Locate the cell with the specified text and output its [x, y] center coordinate. 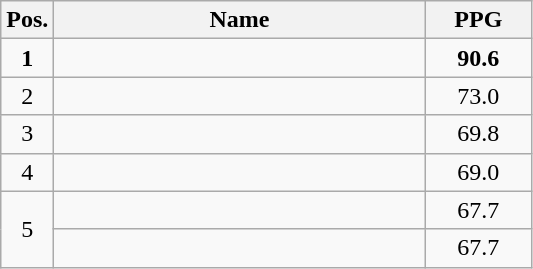
Pos. [28, 20]
73.0 [478, 96]
69.0 [478, 172]
4 [28, 172]
Name [240, 20]
69.8 [478, 134]
3 [28, 134]
1 [28, 58]
5 [28, 229]
90.6 [478, 58]
2 [28, 96]
PPG [478, 20]
